Capture the cell that displays the provided text and extract its [x, y] central coordinate. 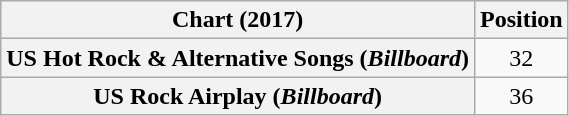
US Hot Rock & Alternative Songs (Billboard) [238, 58]
US Rock Airplay (Billboard) [238, 96]
36 [521, 96]
32 [521, 58]
Chart (2017) [238, 20]
Position [521, 20]
